Pinpoint the cell where the given text exists, returning its (X, Y) midpoint coordinate. 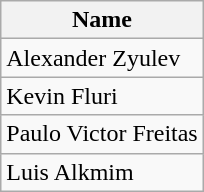
Kevin Fluri (102, 96)
Paulo Victor Freitas (102, 134)
Luis Alkmim (102, 172)
Alexander Zyulev (102, 58)
Name (102, 20)
